Capture the cell that displays the provided text and extract its [x, y] central coordinate. 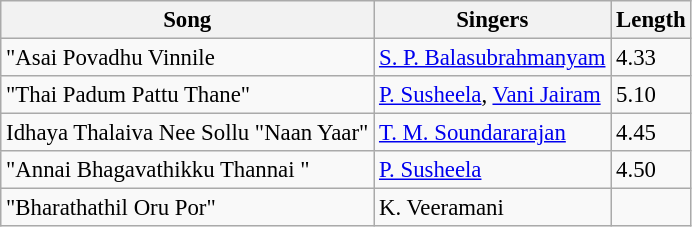
"Thai Padum Pattu Thane" [188, 95]
4.45 [651, 133]
P. Susheela, Vani Jairam [492, 95]
Song [188, 20]
4.33 [651, 58]
"Annai Bhagavathikku Thannai " [188, 170]
T. M. Soundararajan [492, 133]
P. Susheela [492, 170]
Singers [492, 20]
"Bharathathil Oru Por" [188, 208]
S. P. Balasubrahmanyam [492, 58]
5.10 [651, 95]
K. Veeramani [492, 208]
"Asai Povadhu Vinnile [188, 58]
Idhaya Thalaiva Nee Sollu "Naan Yaar" [188, 133]
4.50 [651, 170]
Length [651, 20]
